Scan for the cell matching the given text and deliver its [X, Y] coordinate at center. 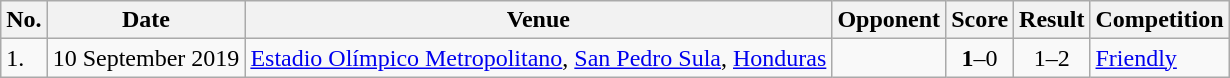
Opponent [889, 20]
Friendly [1160, 58]
No. [24, 20]
Score [980, 20]
Date [146, 20]
Competition [1160, 20]
1–0 [980, 58]
1–2 [1052, 58]
1. [24, 58]
Venue [538, 20]
Estadio Olímpico Metropolitano, San Pedro Sula, Honduras [538, 58]
10 September 2019 [146, 58]
Result [1052, 20]
